Search for the cell housing the specified text and yield its (x, y) center coordinate. 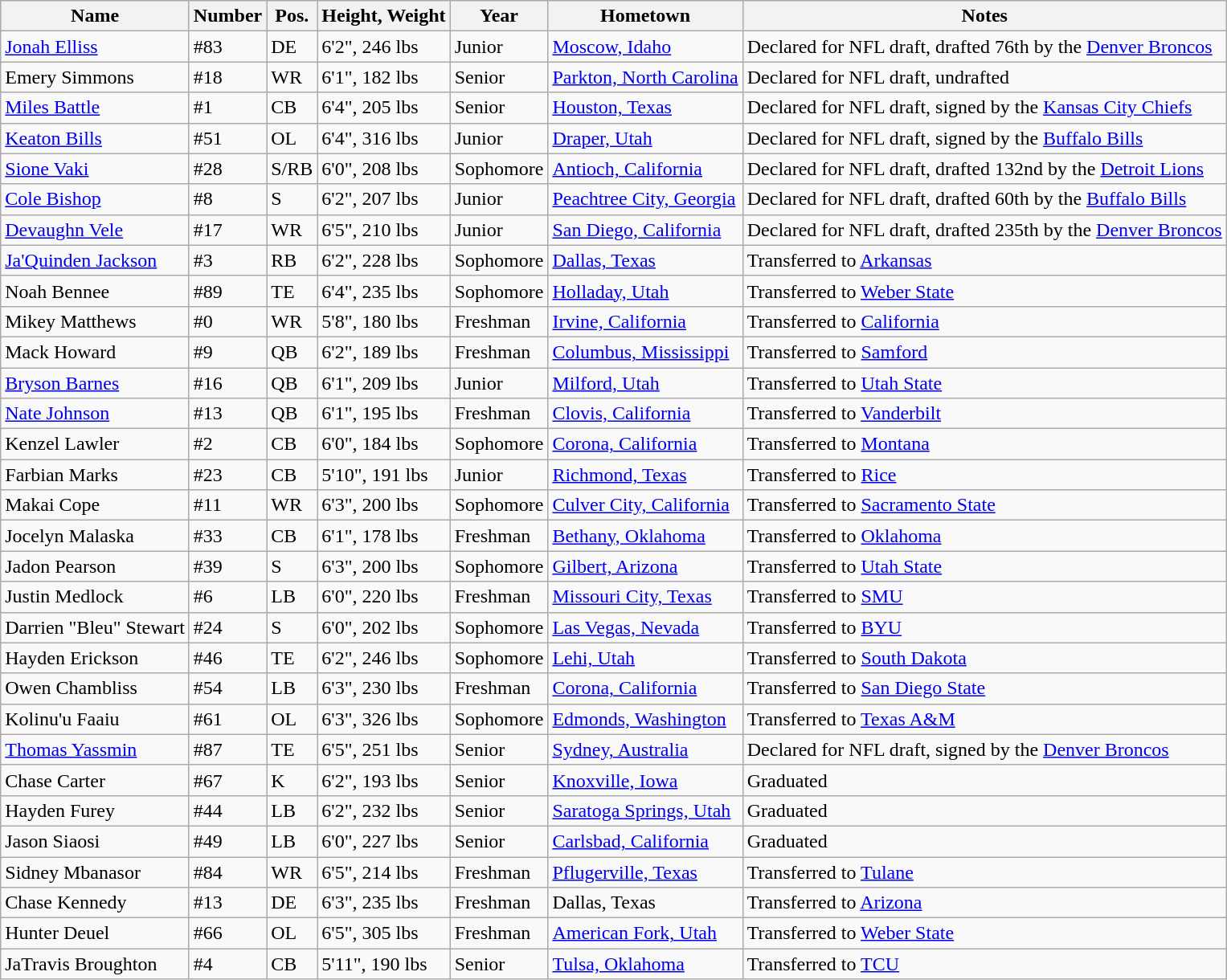
Darrien "Bleu" Stewart (95, 627)
RB (292, 260)
Richmond, Texas (645, 475)
Holladay, Utah (645, 291)
#23 (227, 475)
5'8", 180 lbs (384, 321)
6'1", 195 lbs (384, 414)
Moscow, Idaho (645, 47)
Hayden Furey (95, 811)
#49 (227, 841)
#2 (227, 444)
#16 (227, 383)
Devaughn Vele (95, 230)
Height, Weight (384, 16)
6'2", 232 lbs (384, 811)
#8 (227, 199)
#44 (227, 811)
Declared for NFL draft, drafted 76th by the Denver Broncos (984, 47)
Pos. (292, 16)
6'1", 209 lbs (384, 383)
Transferred to Montana (984, 444)
#28 (227, 169)
6'1", 178 lbs (384, 536)
Declared for NFL draft, signed by the Buffalo Bills (984, 138)
Declared for NFL draft, signed by the Kansas City Chiefs (984, 108)
#39 (227, 566)
Hunter Deuel (95, 933)
6'0", 208 lbs (384, 169)
Nate Johnson (95, 414)
6'1", 182 lbs (384, 77)
Jonah Elliss (95, 47)
Noah Bennee (95, 291)
6'2", 207 lbs (384, 199)
6'2", 193 lbs (384, 780)
Kenzel Lawler (95, 444)
#87 (227, 749)
Makai Cope (95, 505)
Tulsa, Oklahoma (645, 964)
6'3", 235 lbs (384, 903)
Transferred to Samford (984, 352)
Parkton, North Carolina (645, 77)
Transferred to California (984, 321)
Sydney, Australia (645, 749)
Transferred to Rice (984, 475)
5'10", 191 lbs (384, 475)
6'0", 202 lbs (384, 627)
Transferred to Arkansas (984, 260)
Peachtree City, Georgia (645, 199)
Jocelyn Malaska (95, 536)
Bethany, Oklahoma (645, 536)
#9 (227, 352)
#83 (227, 47)
Declared for NFL draft, signed by the Denver Broncos (984, 749)
Justin Medlock (95, 597)
6'5", 214 lbs (384, 872)
Hayden Erickson (95, 658)
Hometown (645, 16)
Cole Bishop (95, 199)
Number (227, 16)
Antioch, California (645, 169)
6'0", 184 lbs (384, 444)
Pflugerville, Texas (645, 872)
Saratoga Springs, Utah (645, 811)
Transferred to TCU (984, 964)
Transferred to SMU (984, 597)
6'2", 228 lbs (384, 260)
Declared for NFL draft, undrafted (984, 77)
6'0", 227 lbs (384, 841)
Bryson Barnes (95, 383)
#51 (227, 138)
#24 (227, 627)
Name (95, 16)
#84 (227, 872)
Ja'Quinden Jackson (95, 260)
6'5", 305 lbs (384, 933)
JaTravis Broughton (95, 964)
Houston, Texas (645, 108)
K (292, 780)
6'5", 210 lbs (384, 230)
Draper, Utah (645, 138)
6'3", 326 lbs (384, 719)
Las Vegas, Nevada (645, 627)
Irvine, California (645, 321)
Sidney Mbanasor (95, 872)
6'5", 251 lbs (384, 749)
#0 (227, 321)
#1 (227, 108)
Farbian Marks (95, 475)
Declared for NFL draft, drafted 132nd by the Detroit Lions (984, 169)
6'4", 205 lbs (384, 108)
Chase Carter (95, 780)
Thomas Yassmin (95, 749)
Columbus, Mississippi (645, 352)
#46 (227, 658)
Jason Siaosi (95, 841)
Transferred to Arizona (984, 903)
Culver City, California (645, 505)
Jadon Pearson (95, 566)
Mack Howard (95, 352)
Year (499, 16)
Transferred to South Dakota (984, 658)
American Fork, Utah (645, 933)
#3 (227, 260)
Gilbert, Arizona (645, 566)
Milford, Utah (645, 383)
#17 (227, 230)
5'11", 190 lbs (384, 964)
#66 (227, 933)
Missouri City, Texas (645, 597)
6'3", 230 lbs (384, 688)
San Diego, California (645, 230)
Transferred to Oklahoma (984, 536)
Owen Chambliss (95, 688)
6'2", 189 lbs (384, 352)
Chase Kennedy (95, 903)
Notes (984, 16)
Lehi, Utah (645, 658)
Sione Vaki (95, 169)
#33 (227, 536)
Transferred to BYU (984, 627)
Mikey Matthews (95, 321)
#89 (227, 291)
6'4", 316 lbs (384, 138)
Clovis, California (645, 414)
Keaton Bills (95, 138)
S/RB (292, 169)
6'4", 235 lbs (384, 291)
Transferred to Texas A&M (984, 719)
Transferred to Sacramento State (984, 505)
6'0", 220 lbs (384, 597)
Carlsbad, California (645, 841)
Kolinu'u Faaiu (95, 719)
#18 (227, 77)
Transferred to Vanderbilt (984, 414)
#67 (227, 780)
Transferred to San Diego State (984, 688)
Edmonds, Washington (645, 719)
Miles Battle (95, 108)
#61 (227, 719)
Emery Simmons (95, 77)
#6 (227, 597)
#54 (227, 688)
Declared for NFL draft, drafted 60th by the Buffalo Bills (984, 199)
Transferred to Tulane (984, 872)
#4 (227, 964)
Knoxville, Iowa (645, 780)
Declared for NFL draft, drafted 235th by the Denver Broncos (984, 230)
#11 (227, 505)
